Capture the cell that displays the provided text and extract its (X, Y) central coordinate. 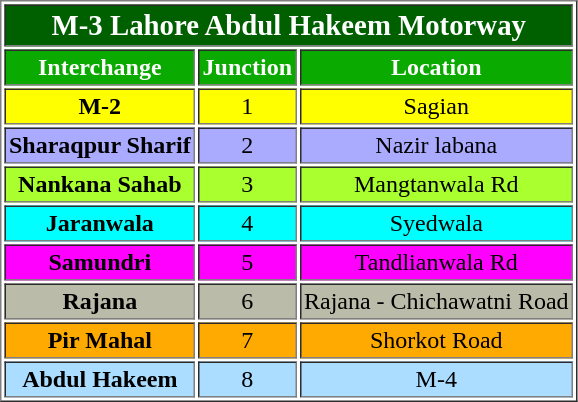
Pir Mahal (100, 340)
Location (436, 68)
5 (247, 262)
Samundri (100, 262)
Nazir labana (436, 146)
Junction (247, 68)
4 (247, 224)
Syedwala (436, 224)
3 (247, 184)
1 (247, 106)
M-4 (436, 380)
Tandlianwala Rd (436, 262)
Rajana (100, 302)
Sharaqpur Sharif (100, 146)
Shorkot Road (436, 340)
M-3 Lahore Abdul Hakeem Motorway (288, 25)
Interchange (100, 68)
6 (247, 302)
Mangtanwala Rd (436, 184)
Nankana Sahab (100, 184)
Sagian (436, 106)
M-2 (100, 106)
Jaranwala (100, 224)
Abdul Hakeem (100, 380)
8 (247, 380)
7 (247, 340)
2 (247, 146)
Rajana - Chichawatni Road (436, 302)
